Return (X, Y) of the center of cell containing provided text 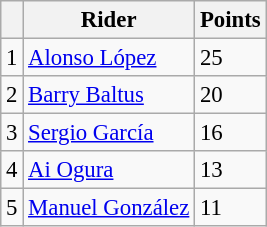
4 (12, 170)
Alonso López (109, 58)
11 (230, 208)
3 (12, 133)
25 (230, 58)
1 (12, 58)
Points (230, 20)
Sergio García (109, 133)
2 (12, 95)
Rider (109, 20)
Barry Baltus (109, 95)
5 (12, 208)
13 (230, 170)
20 (230, 95)
Manuel González (109, 208)
Ai Ogura (109, 170)
16 (230, 133)
